Detect which cell encompasses the target text, then output its [x, y] center coordinate. 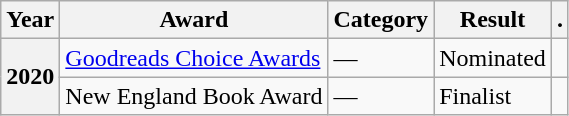
2020 [30, 77]
Category [381, 20]
Nominated [493, 58]
. [560, 20]
Goodreads Choice Awards [194, 58]
Result [493, 20]
Award [194, 20]
Year [30, 20]
Finalist [493, 96]
New England Book Award [194, 96]
